Return (x, y) of the center of cell containing provided text 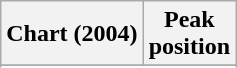
Chart (2004) (72, 34)
Peakposition (189, 34)
